For the text-containing cell, return its midpoint in [x, y] coordinate format. 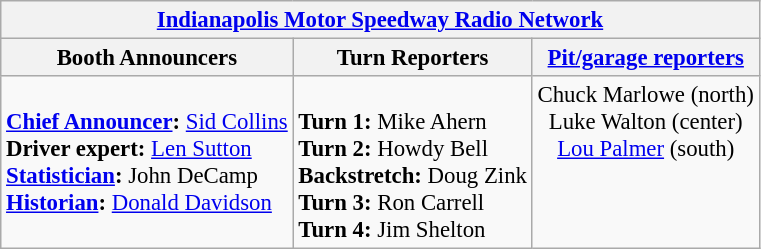
Chuck Marlowe (north)Luke Walton (center)Lou Palmer (south) [646, 162]
Pit/garage reporters [646, 58]
Turn 1: Mike Ahern Turn 2: Howdy Bell Backstretch: Doug Zink Turn 3: Ron Carrell Turn 4: Jim Shelton [412, 162]
Turn Reporters [412, 58]
Indianapolis Motor Speedway Radio Network [380, 20]
Booth Announcers [147, 58]
Chief Announcer: Sid Collins Driver expert: Len Sutton Statistician: John DeCamp Historian: Donald Davidson [147, 162]
